Search for the cell housing the specified text and yield its [X, Y] center coordinate. 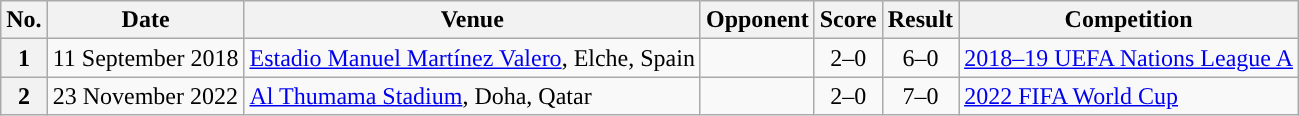
6–0 [920, 58]
7–0 [920, 96]
Venue [472, 20]
Competition [1129, 20]
2022 FIFA World Cup [1129, 96]
2018–19 UEFA Nations League A [1129, 58]
1 [24, 58]
Opponent [757, 20]
No. [24, 20]
Estadio Manuel Martínez Valero, Elche, Spain [472, 58]
11 September 2018 [146, 58]
2 [24, 96]
Result [920, 20]
23 November 2022 [146, 96]
Score [848, 20]
Date [146, 20]
Al Thumama Stadium, Doha, Qatar [472, 96]
